Find where the given text appears and provide that cell's center as [X, Y] coordinate. 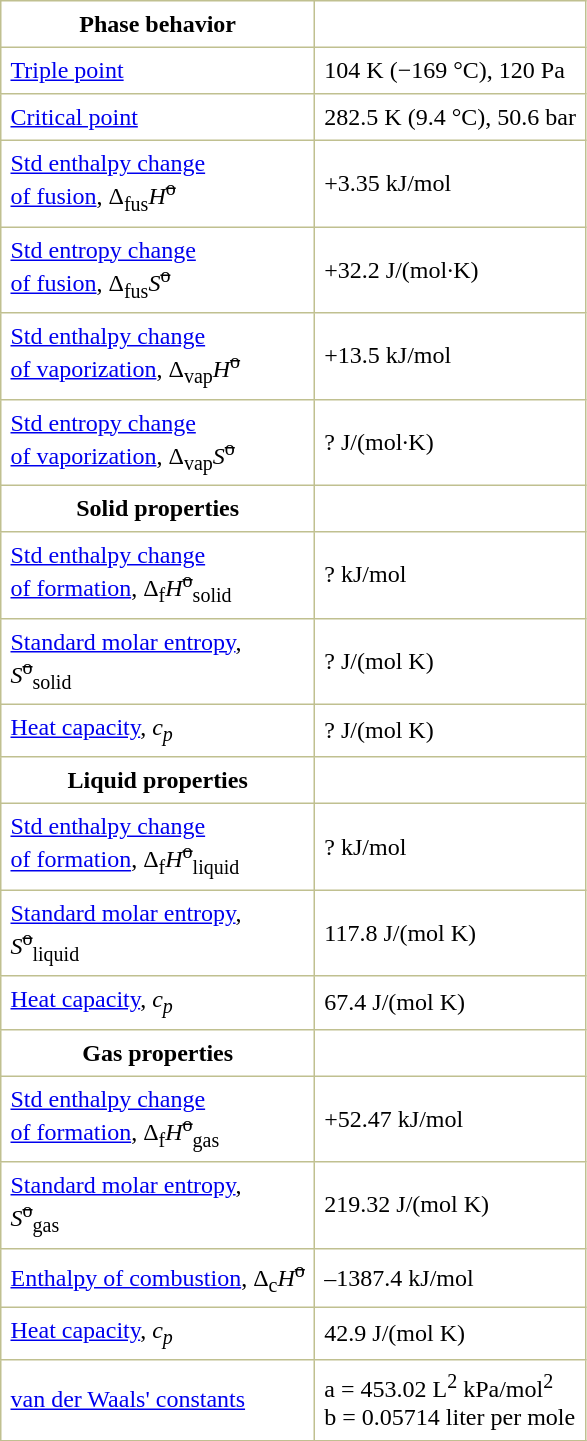
? J/(mol·K) [450, 442]
Standard molar entropy,Soliquid [158, 933]
+32.2 J/(mol·K) [450, 270]
67.4 J/(mol K) [450, 1002]
Solid properties [158, 508]
van der Waals' constants [158, 1400]
a = 453.02 L2 kPa/mol2 b = 0.05714 liter per mole [450, 1400]
Standard molar entropy,Sogas [158, 1205]
Triple point [158, 70]
Std enthalpy changeof vaporization, ΔvapHo [158, 356]
Std enthalpy changeof formation, ΔfHogas [158, 1119]
42.9 J/(mol K) [450, 1334]
+52.47 kJ/mol [450, 1119]
Critical point [158, 117]
Std enthalpy changeof formation, ΔfHoliquid [158, 847]
282.5 K (9.4 °C), 50.6 bar [450, 117]
Std entropy changeof fusion, ΔfusSo [158, 270]
–1387.4 kJ/mol [450, 1278]
219.32 J/(mol K) [450, 1205]
+3.35 kJ/mol [450, 183]
Enthalpy of combustion, ΔcHo [158, 1278]
Liquid properties [158, 780]
Std entropy changeof vaporization, ΔvapSo [158, 442]
+13.5 kJ/mol [450, 356]
Standard molar entropy,Sosolid [158, 661]
117.8 J/(mol K) [450, 933]
Gas properties [158, 1052]
Std enthalpy changeof formation, ΔfHosolid [158, 575]
104 K (−169 °C), 120 Pa [450, 70]
Std enthalpy changeof fusion, ΔfusHo [158, 183]
Phase behavior [158, 24]
